Search for the cell housing the specified text and yield its [X, Y] center coordinate. 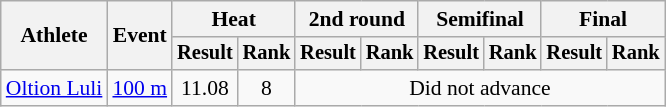
Did not advance [480, 88]
8 [267, 88]
11.08 [205, 88]
Athlete [54, 36]
2nd round [356, 19]
Event [140, 36]
Semifinal [480, 19]
Final [602, 19]
Oltion Luli [54, 88]
Heat [234, 19]
100 m [140, 88]
